Return the [X, Y] coordinate for the center point of the cell that contains the specified text.  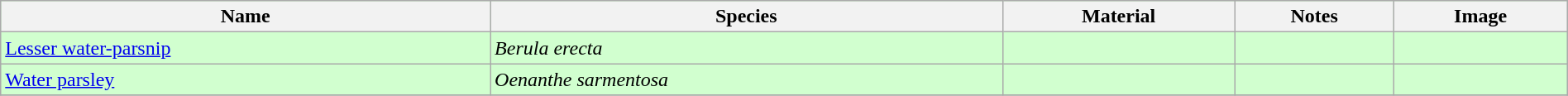
Oenanthe sarmentosa [746, 79]
Berula erecta [746, 48]
Notes [1314, 17]
Lesser water-parsnip [246, 48]
Name [246, 17]
Material [1118, 17]
Image [1480, 17]
Species [746, 17]
Water parsley [246, 79]
